Provide the (x, y) coordinate of the cell's center where the given text is located.  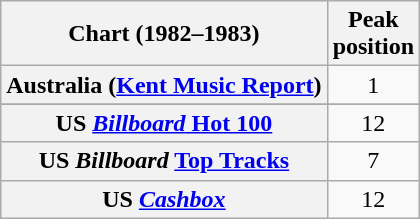
1 (373, 85)
US Cashbox (164, 199)
US Billboard Hot 100 (164, 123)
7 (373, 161)
US Billboard Top Tracks (164, 161)
Australia (Kent Music Report) (164, 85)
Chart (1982–1983) (164, 34)
Peakposition (373, 34)
